Provide the [x, y] coordinate of the cell's center where the given text is located.  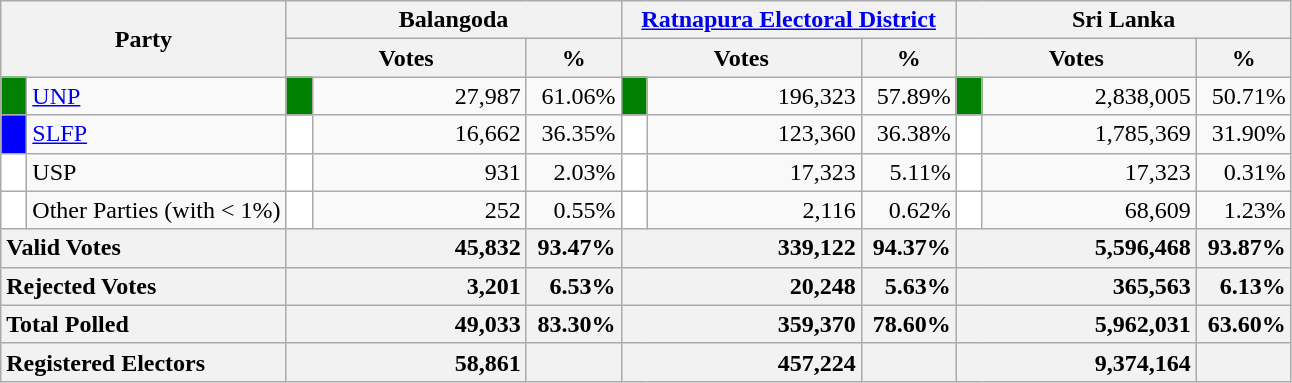
USP [156, 172]
63.60% [1244, 324]
Valid Votes [144, 248]
Sri Lanka [1124, 20]
31.90% [1244, 134]
2,838,005 [1089, 96]
931 [419, 172]
123,360 [754, 134]
1.23% [1244, 210]
36.35% [574, 134]
SLFP [156, 134]
83.30% [574, 324]
196,323 [754, 96]
5,596,468 [1076, 248]
78.60% [908, 324]
93.47% [574, 248]
5.11% [908, 172]
1,785,369 [1089, 134]
457,224 [741, 362]
Balangoda [454, 20]
50.71% [1244, 96]
5,962,031 [1076, 324]
20,248 [741, 286]
6.53% [574, 286]
2.03% [574, 172]
0.62% [908, 210]
61.06% [574, 96]
0.55% [574, 210]
45,832 [406, 248]
365,563 [1076, 286]
27,987 [419, 96]
3,201 [406, 286]
2,116 [754, 210]
58,861 [406, 362]
359,370 [741, 324]
5.63% [908, 286]
57.89% [908, 96]
252 [419, 210]
339,122 [741, 248]
UNP [156, 96]
94.37% [908, 248]
49,033 [406, 324]
Total Polled [144, 324]
93.87% [1244, 248]
68,609 [1089, 210]
6.13% [1244, 286]
Ratnapura Electoral District [788, 20]
Registered Electors [144, 362]
16,662 [419, 134]
Rejected Votes [144, 286]
Party [144, 39]
0.31% [1244, 172]
36.38% [908, 134]
Other Parties (with < 1%) [156, 210]
9,374,164 [1076, 362]
